Return [X, Y] of the center of cell containing provided text 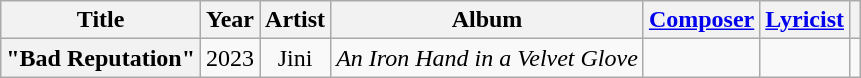
Composer [701, 20]
"Bad Reputation" [101, 58]
Year [230, 20]
Lyricist [805, 20]
Album [488, 20]
2023 [230, 58]
Title [101, 20]
Jini [296, 58]
An Iron Hand in a Velvet Glove [488, 58]
Artist [296, 20]
